Detect which cell encompasses the target text, then output its (X, Y) center coordinate. 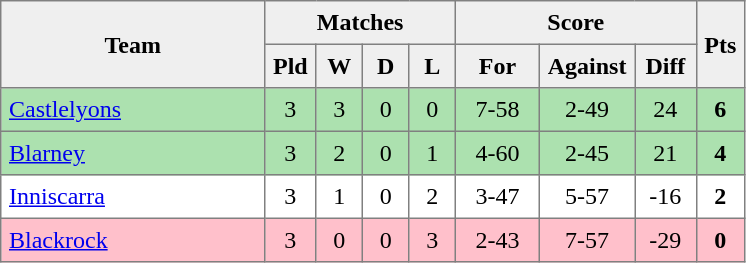
2-43 (497, 240)
-29 (666, 240)
D (385, 66)
Matches (360, 23)
Score (576, 23)
Diff (666, 66)
Blackrock (133, 240)
4-60 (497, 153)
4 (720, 153)
24 (666, 110)
5-57 (586, 197)
7-57 (586, 240)
2-49 (586, 110)
-16 (666, 197)
2-45 (586, 153)
Castlelyons (133, 110)
Team (133, 44)
3-47 (497, 197)
W (339, 66)
Pts (720, 44)
For (497, 66)
L (432, 66)
Inniscarra (133, 197)
6 (720, 110)
Pld (290, 66)
21 (666, 153)
7-58 (497, 110)
Against (586, 66)
Blarney (133, 153)
